Extract the (x, y) coordinate from the center of the cell holding the provided text.  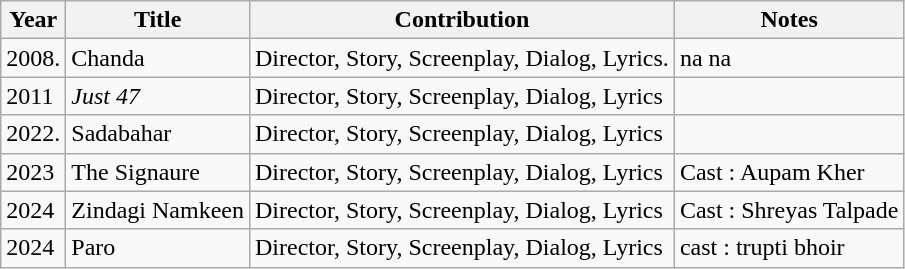
Year (34, 20)
cast : trupti bhoir (789, 248)
2008. (34, 58)
Cast : Aupam Kher (789, 172)
Title (158, 20)
Zindagi Namkeen (158, 210)
Paro (158, 248)
Director, Story, Screenplay, Dialog, Lyrics. (462, 58)
2011 (34, 96)
Just 47 (158, 96)
Sadabahar (158, 134)
Chanda (158, 58)
2023 (34, 172)
Cast : Shreyas Talpade (789, 210)
Notes (789, 20)
2022. (34, 134)
na na (789, 58)
Contribution (462, 20)
The Signaure (158, 172)
